Return the [X, Y] coordinate for the center point of the cell that contains the specified text.  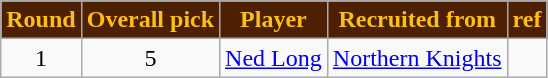
Player [274, 20]
1 [41, 58]
Northern Knights [417, 58]
Ned Long [274, 58]
ref [527, 20]
Overall pick [150, 20]
Round [41, 20]
Recruited from [417, 20]
5 [150, 58]
